Capture the cell that displays the provided text and extract its [x, y] central coordinate. 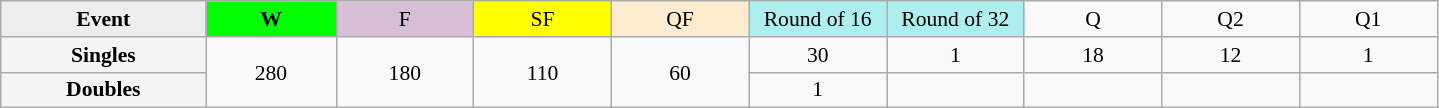
280 [271, 72]
QF [680, 19]
180 [405, 72]
Doubles [104, 90]
Singles [104, 55]
Event [104, 19]
Q [1093, 19]
Q1 [1368, 19]
60 [680, 72]
Round of 16 [818, 19]
SF [543, 19]
110 [543, 72]
18 [1093, 55]
F [405, 19]
30 [818, 55]
12 [1231, 55]
Q2 [1231, 19]
Round of 32 [955, 19]
W [271, 19]
